Scan for the cell matching the given text and deliver its (X, Y) coordinate at center. 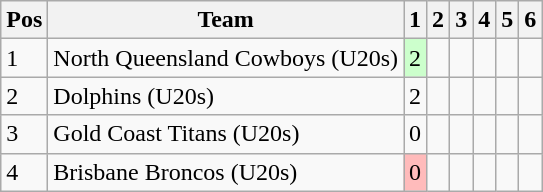
Gold Coast Titans (U20s) (226, 134)
5 (508, 20)
Brisbane Broncos (U20s) (226, 172)
North Queensland Cowboys (U20s) (226, 58)
Pos (24, 20)
Dolphins (U20s) (226, 96)
Team (226, 20)
6 (530, 20)
